Scan for the cell matching the given text and deliver its (x, y) coordinate at center. 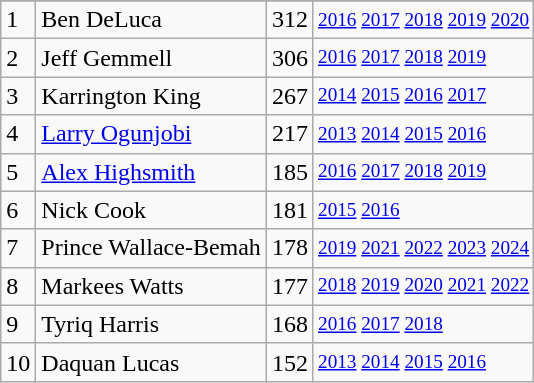
5 (18, 172)
185 (290, 172)
168 (290, 324)
2016 2017 2018 2019 2020 (423, 20)
2 (18, 58)
Prince Wallace-Bemah (152, 248)
Markees Watts (152, 286)
Daquan Lucas (152, 362)
312 (290, 20)
177 (290, 286)
2016 2017 2018 (423, 324)
8 (18, 286)
7 (18, 248)
3 (18, 96)
267 (290, 96)
Larry Ogunjobi (152, 134)
Jeff Gemmell (152, 58)
Nick Cook (152, 210)
Alex Highsmith (152, 172)
2014 2015 2016 2017 (423, 96)
Ben DeLuca (152, 20)
1 (18, 20)
10 (18, 362)
9 (18, 324)
2019 2021 2022 2023 2024 (423, 248)
Karrington King (152, 96)
4 (18, 134)
6 (18, 210)
306 (290, 58)
2015 2016 (423, 210)
Tyriq Harris (152, 324)
152 (290, 362)
217 (290, 134)
178 (290, 248)
2018 2019 2020 2021 2022 (423, 286)
181 (290, 210)
